Provide the (X, Y) coordinate of the cell's center where the given text is located.  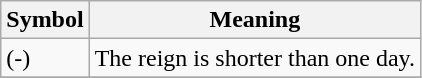
The reign is shorter than one day. (254, 58)
(-) (45, 58)
Symbol (45, 20)
Meaning (254, 20)
